Output the (X, Y) coordinate of the center of the cell containing the given text.  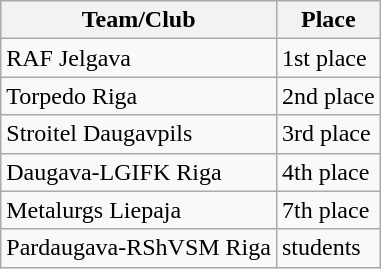
Torpedo Riga (139, 96)
3rd place (328, 134)
Team/Club (139, 20)
Pardaugava-RShVSM Riga (139, 248)
4th place (328, 172)
Daugava-LGIFK Riga (139, 172)
Place (328, 20)
RAF Jelgava (139, 58)
2nd place (328, 96)
Stroitel Daugavpils (139, 134)
7th place (328, 210)
1st place (328, 58)
students (328, 248)
Metalurgs Liepaja (139, 210)
